Pinpoint the cell where the given text exists, returning its [X, Y] midpoint coordinate. 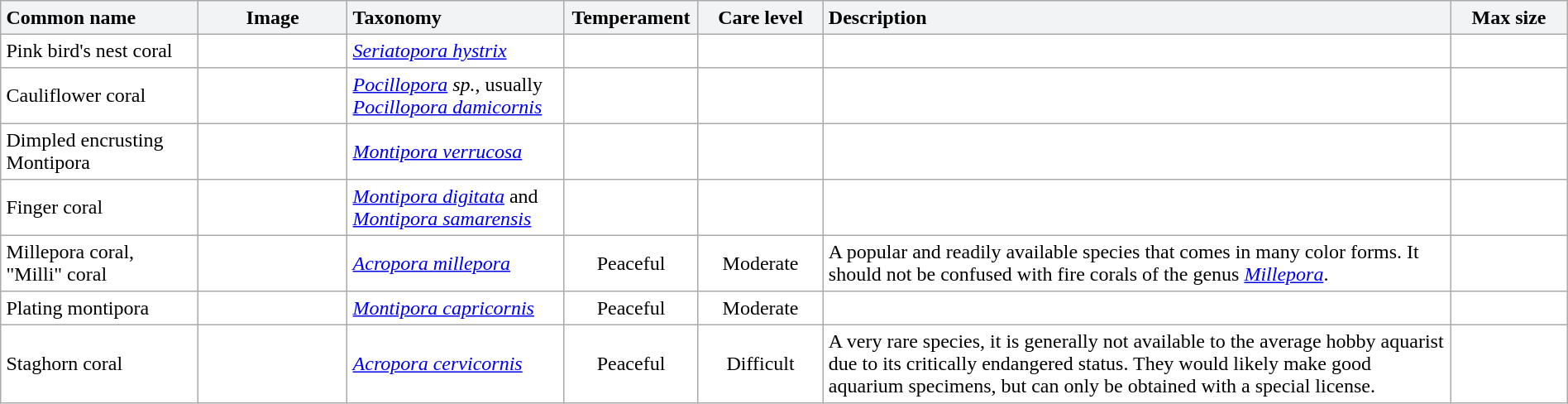
Montipora capricornis [456, 308]
Montipora verrucosa [456, 151]
Image [273, 17]
Finger coral [99, 208]
Dimpled encrusting Montipora [99, 151]
Acropora millepora [456, 263]
Max size [1509, 17]
Millepora coral, "Milli" coral [99, 263]
Plating montipora [99, 308]
Common name [99, 17]
Cauliflower coral [99, 96]
Acropora cervicornis [456, 363]
Seriatopora hystrix [456, 50]
Pocillopora sp., usually Pocillopora damicornis [456, 96]
A popular and readily available species that comes in many color forms. It should not be confused with fire corals of the genus Millepora. [1136, 263]
Difficult [761, 363]
Taxonomy [456, 17]
Montipora digitata and Montipora samarensis [456, 208]
Temperament [631, 17]
Pink bird's nest coral [99, 50]
Description [1136, 17]
Care level [761, 17]
Staghorn coral [99, 363]
